For the text-containing cell, return its midpoint in (X, Y) coordinate format. 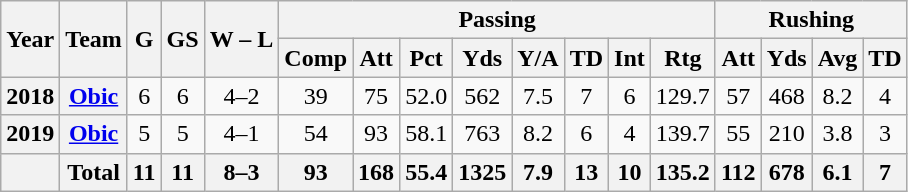
39 (316, 96)
Avg (838, 58)
13 (586, 172)
112 (738, 172)
135.2 (682, 172)
7.9 (538, 172)
678 (786, 172)
6.1 (838, 172)
Team (94, 39)
Rushing (811, 20)
58.1 (426, 134)
Comp (316, 58)
7.5 (538, 96)
55.4 (426, 172)
210 (786, 134)
2018 (30, 96)
1325 (482, 172)
Rtg (682, 58)
4–2 (242, 96)
55 (738, 134)
Total (94, 172)
129.7 (682, 96)
Int (630, 58)
139.7 (682, 134)
Passing (498, 20)
Year (30, 39)
3.8 (838, 134)
8–3 (242, 172)
2019 (30, 134)
GS (182, 39)
75 (376, 96)
52.0 (426, 96)
3 (885, 134)
562 (482, 96)
168 (376, 172)
54 (316, 134)
468 (786, 96)
10 (630, 172)
Pct (426, 58)
763 (482, 134)
4–1 (242, 134)
G (144, 39)
57 (738, 96)
Y/A (538, 58)
W – L (242, 39)
